Return [x, y] of the center of cell containing provided text 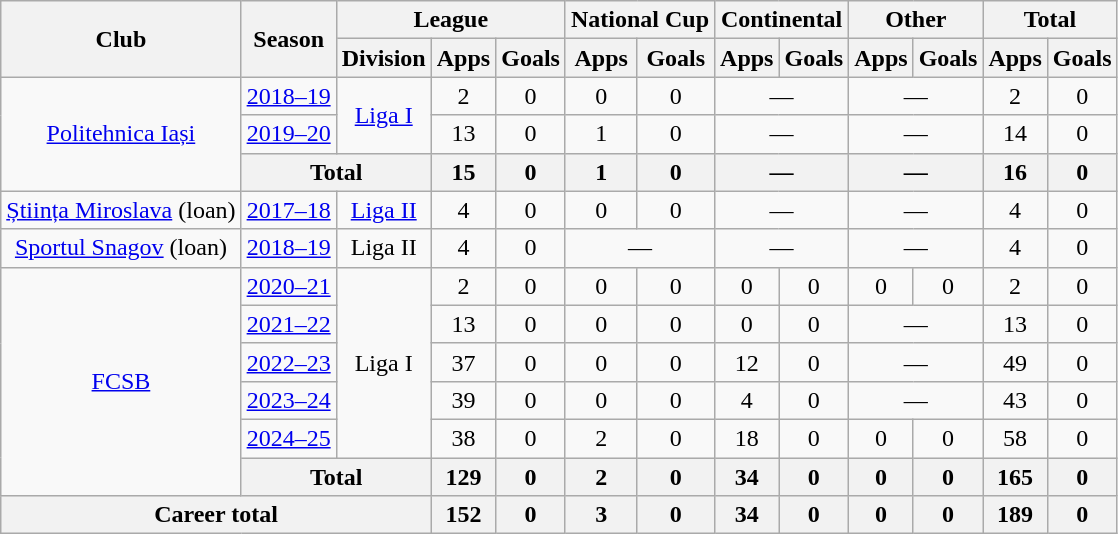
League [450, 20]
15 [463, 172]
12 [747, 362]
Other [916, 20]
49 [1015, 362]
37 [463, 362]
38 [463, 438]
2023–24 [288, 400]
39 [463, 400]
Continental [782, 20]
2020–21 [288, 286]
Career total [216, 515]
14 [1015, 134]
129 [463, 477]
189 [1015, 515]
2017–18 [288, 210]
National Cup [640, 20]
Club [121, 39]
Season [288, 39]
2022–23 [288, 362]
165 [1015, 477]
16 [1015, 172]
152 [463, 515]
Politehnica Iași [121, 134]
FCSB [121, 381]
2019–20 [288, 134]
Division [384, 58]
3 [601, 515]
Sportul Snagov (loan) [121, 248]
18 [747, 438]
58 [1015, 438]
2024–25 [288, 438]
43 [1015, 400]
2021–22 [288, 324]
Știința Miroslava (loan) [121, 210]
